Search for the cell housing the specified text and yield its (X, Y) center coordinate. 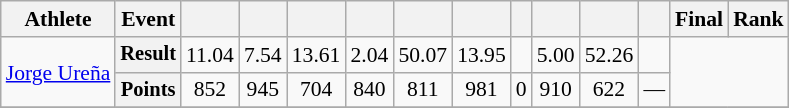
704 (316, 90)
622 (610, 90)
0 (522, 90)
852 (210, 90)
50.07 (422, 55)
Event (148, 19)
Jorge Ureña (58, 72)
Points (148, 90)
Athlete (58, 19)
7.54 (263, 55)
981 (482, 90)
Rank (758, 19)
13.61 (316, 55)
840 (369, 90)
Result (148, 55)
— (654, 90)
52.26 (610, 55)
5.00 (556, 55)
13.95 (482, 55)
11.04 (210, 55)
910 (556, 90)
Final (699, 19)
945 (263, 90)
811 (422, 90)
2.04 (369, 55)
